Locate the cell with the specified text and output its (x, y) center coordinate. 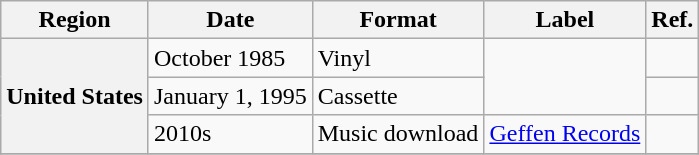
Geffen Records (565, 134)
Ref. (672, 20)
Music download (398, 134)
Cassette (398, 96)
Region (75, 20)
January 1, 1995 (230, 96)
Vinyl (398, 58)
Format (398, 20)
Date (230, 20)
United States (75, 96)
October 1985 (230, 58)
2010s (230, 134)
Label (565, 20)
